Return [X, Y] of the center of cell containing provided text 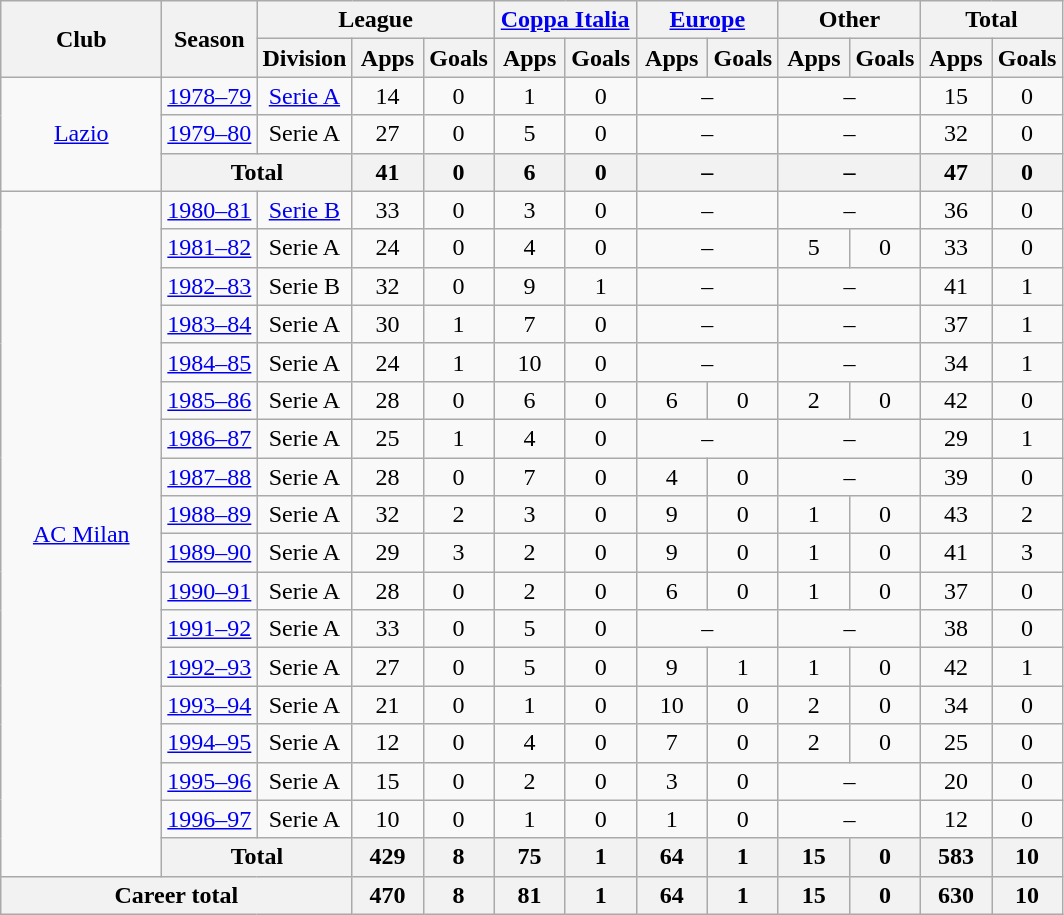
429 [388, 857]
1990–91 [210, 591]
Career total [176, 895]
Lazio [82, 134]
Division [304, 58]
36 [956, 210]
1982–83 [210, 286]
1983–84 [210, 324]
Club [82, 39]
1980–81 [210, 210]
630 [956, 895]
1992–93 [210, 667]
1979–80 [210, 134]
Europe [707, 20]
1989–90 [210, 553]
1987–88 [210, 477]
1995–96 [210, 781]
20 [956, 781]
Other [849, 20]
Season [210, 39]
Coppa Italia [565, 20]
1986–87 [210, 438]
1994–95 [210, 743]
14 [388, 96]
75 [530, 857]
1993–94 [210, 705]
1996–97 [210, 819]
21 [388, 705]
1988–89 [210, 515]
583 [956, 857]
1984–85 [210, 362]
League [376, 20]
43 [956, 515]
81 [530, 895]
1978–79 [210, 96]
1981–82 [210, 248]
470 [388, 895]
38 [956, 629]
1991–92 [210, 629]
1985–86 [210, 400]
30 [388, 324]
47 [956, 172]
AC Milan [82, 534]
39 [956, 477]
